Output the [x, y] coordinate of the center of the cell containing the given text.  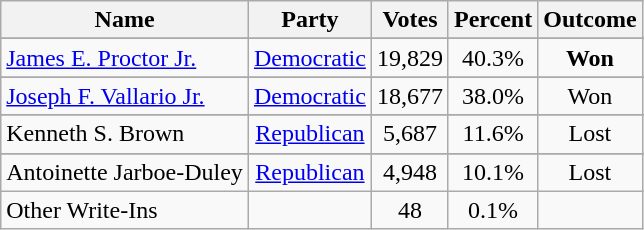
4,948 [410, 172]
5,687 [410, 134]
10.1% [492, 172]
19,829 [410, 58]
Party [310, 20]
Antoinette Jarboe-Duley [125, 172]
48 [410, 210]
Percent [492, 20]
18,677 [410, 96]
Votes [410, 20]
Kenneth S. Brown [125, 134]
Joseph F. Vallario Jr. [125, 96]
Outcome [590, 20]
11.6% [492, 134]
James E. Proctor Jr. [125, 58]
0.1% [492, 210]
38.0% [492, 96]
Name [125, 20]
Other Write-Ins [125, 210]
40.3% [492, 58]
